Scan for the cell matching the given text and deliver its [X, Y] coordinate at center. 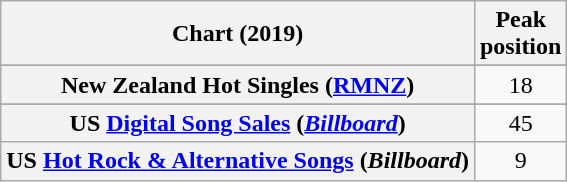
45 [520, 123]
18 [520, 85]
New Zealand Hot Singles (RMNZ) [238, 85]
US Hot Rock & Alternative Songs (Billboard) [238, 161]
9 [520, 161]
US Digital Song Sales (Billboard) [238, 123]
Chart (2019) [238, 34]
Peakposition [520, 34]
